For the text-containing cell, return its midpoint in (x, y) coordinate format. 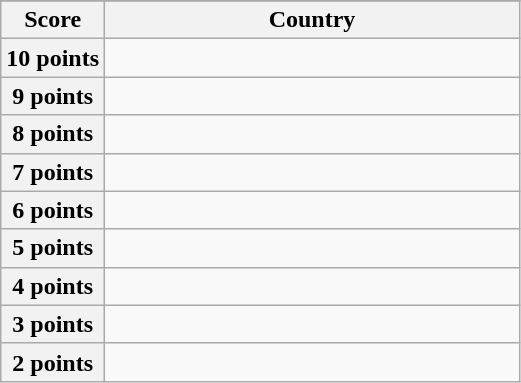
10 points (53, 58)
Score (53, 20)
6 points (53, 210)
4 points (53, 286)
8 points (53, 134)
7 points (53, 172)
3 points (53, 324)
2 points (53, 362)
5 points (53, 248)
9 points (53, 96)
Country (312, 20)
